Capture the cell that displays the provided text and extract its [x, y] central coordinate. 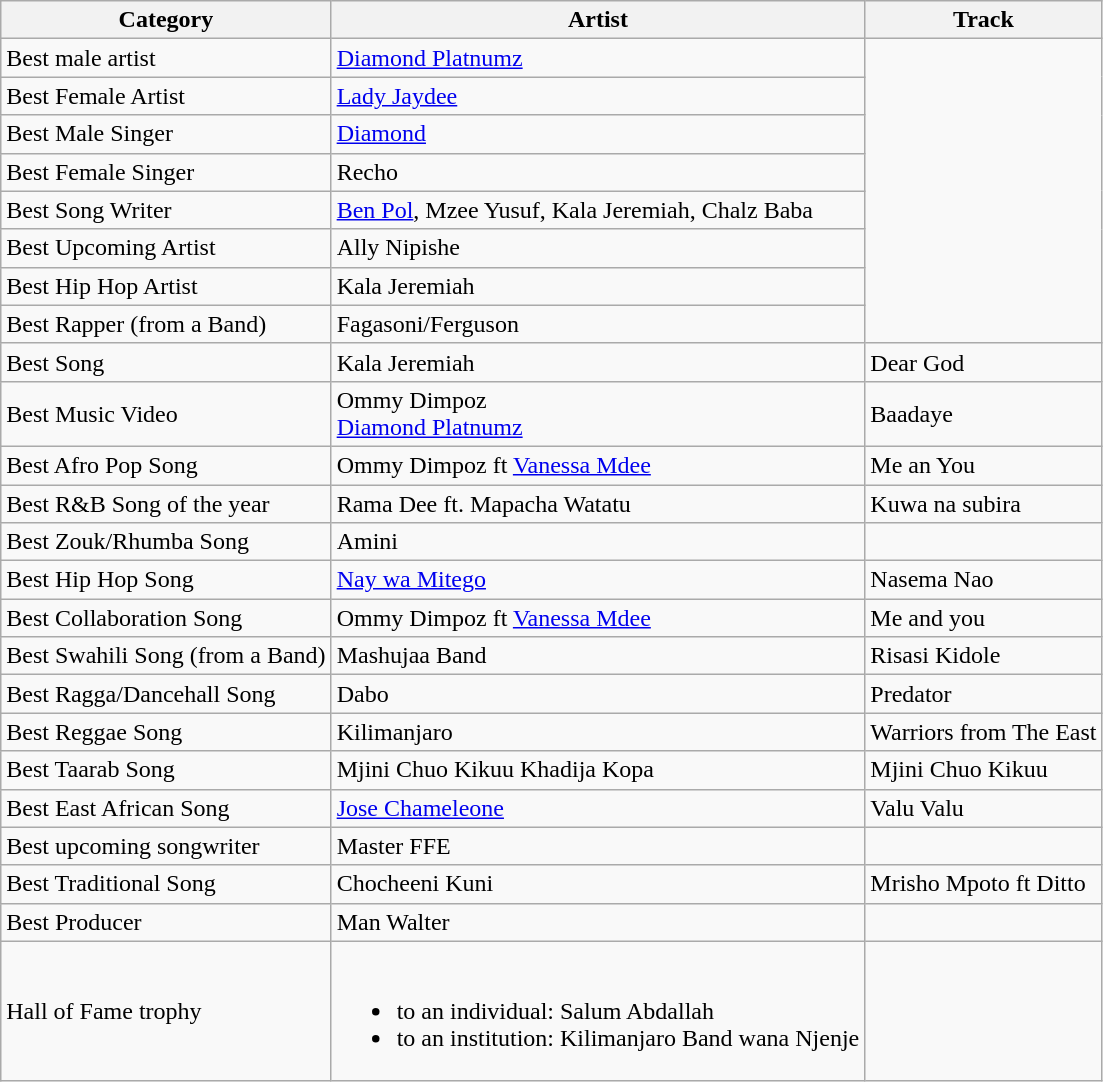
Best Zouk/Rhumba Song [166, 542]
Mrisho Mpoto ft Ditto [984, 884]
Track [984, 20]
Me an You [984, 465]
Best Female Artist [166, 96]
Dabo [598, 694]
Predator [984, 694]
Best Female Singer [166, 172]
Risasi Kidole [984, 656]
Best Swahili Song (from a Band) [166, 656]
Rama Dee ft. Mapacha Watatu [598, 503]
Best Upcoming Artist [166, 248]
Best Traditional Song [166, 884]
Best upcoming songwriter [166, 846]
Mashujaa Band [598, 656]
Chocheeni Kuni [598, 884]
Best Taarab Song [166, 770]
Ben Pol, Mzee Yusuf, Kala Jeremiah, Chalz Baba [598, 210]
Amini [598, 542]
Diamond [598, 134]
Best R&B Song of the year [166, 503]
Hall of Fame trophy [166, 1011]
to an individual: Salum Abdallahto an institution: Kilimanjaro Band wana Njenje [598, 1011]
Kuwa na subira [984, 503]
Valu Valu [984, 808]
Best Male Singer [166, 134]
Recho [598, 172]
Category [166, 20]
Mjini Chuo Kikuu [984, 770]
Master FFE [598, 846]
Jose Chameleone [598, 808]
Best East African Song [166, 808]
Nasema Nao [984, 580]
Ommy DimpozDiamond Platnumz [598, 414]
Kilimanjaro [598, 732]
Diamond Platnumz [598, 58]
Baadaye [984, 414]
Warriors from The East [984, 732]
Best Music Video [166, 414]
Me and you [984, 618]
Best Collaboration Song [166, 618]
Best male artist [166, 58]
Man Walter [598, 922]
Mjini Chuo Kikuu Khadija Kopa [598, 770]
Fagasoni/Ferguson [598, 324]
Best Afro Pop Song [166, 465]
Lady Jaydee [598, 96]
Best Hip Hop Song [166, 580]
Best Rapper (from a Band) [166, 324]
Dear God [984, 362]
Ally Nipishe [598, 248]
Best Song [166, 362]
Best Hip Hop Artist [166, 286]
Best Song Writer [166, 210]
Best Reggae Song [166, 732]
Nay wa Mitego [598, 580]
Best Ragga/Dancehall Song [166, 694]
Artist [598, 20]
Best Producer [166, 922]
